Determine the [X, Y] coordinate at the center of the cell enclosing the given text.  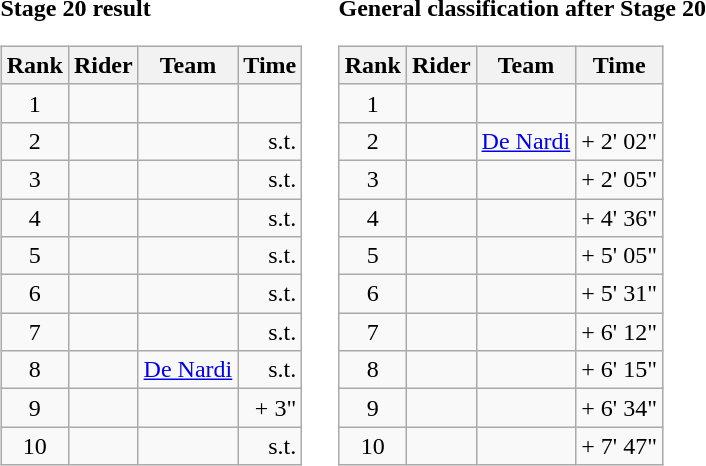
+ 2' 05" [620, 179]
+ 6' 15" [620, 370]
+ 7' 47" [620, 446]
+ 4' 36" [620, 217]
+ 3" [270, 408]
+ 5' 31" [620, 294]
+ 6' 12" [620, 332]
+ 2' 02" [620, 141]
+ 5' 05" [620, 256]
+ 6' 34" [620, 408]
